Search for the cell housing the specified text and yield its [X, Y] center coordinate. 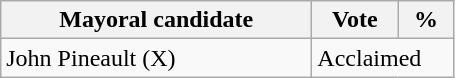
Vote [355, 20]
% [426, 20]
John Pineault (X) [156, 58]
Acclaimed [383, 58]
Mayoral candidate [156, 20]
